Pinpoint the cell where the given text exists, returning its [x, y] midpoint coordinate. 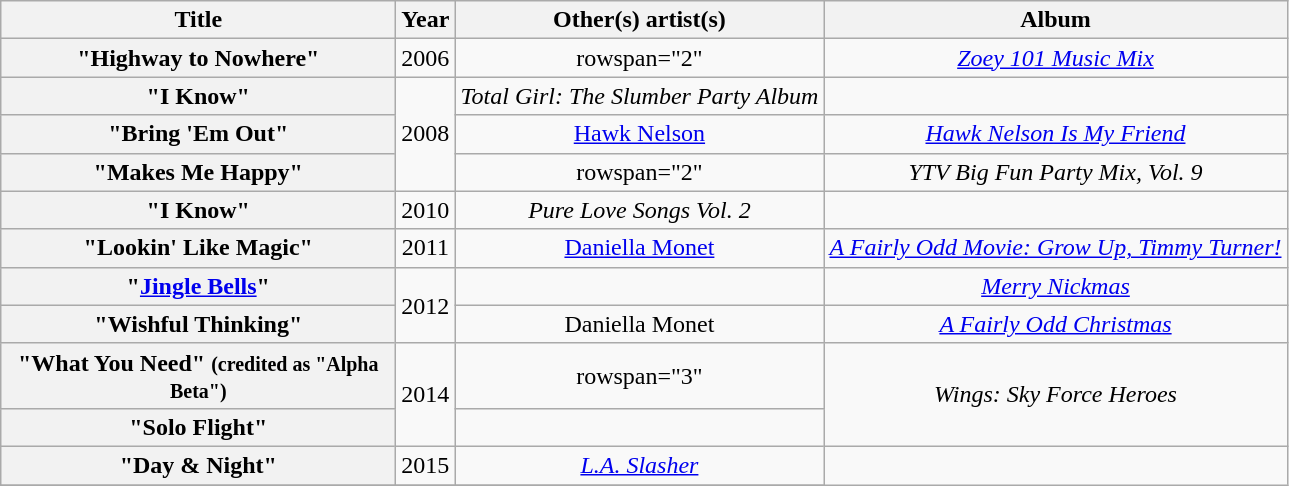
"Bring 'Em Out" [198, 134]
"Jingle Bells" [198, 286]
Total Girl: The Slumber Party Album [640, 96]
Hawk Nelson [640, 134]
YTV Big Fun Party Mix, Vol. 9 [1056, 172]
Zoey 101 Music Mix [1056, 58]
2010 [426, 210]
Other(s) artist(s) [640, 20]
"Day & Night" [198, 465]
2012 [426, 305]
A Fairly Odd Movie: Grow Up, Timmy Turner! [1056, 248]
"Makes Me Happy" [198, 172]
"Highway to Nowhere" [198, 58]
L.A. Slasher [640, 465]
"Lookin' Like Magic" [198, 248]
Pure Love Songs Vol. 2 [640, 210]
rowspan="3" [640, 376]
Merry Nickmas [1056, 286]
2006 [426, 58]
2014 [426, 394]
Album [1056, 20]
A Fairly Odd Christmas [1056, 324]
Year [426, 20]
"Wishful Thinking" [198, 324]
2011 [426, 248]
Wings: Sky Force Heroes [1056, 394]
"Solo Flight" [198, 427]
Title [198, 20]
2008 [426, 134]
"What You Need" (credited as "Alpha Beta") [198, 376]
Hawk Nelson Is My Friend [1056, 134]
2015 [426, 465]
